Search for the cell housing the specified text and yield its (x, y) center coordinate. 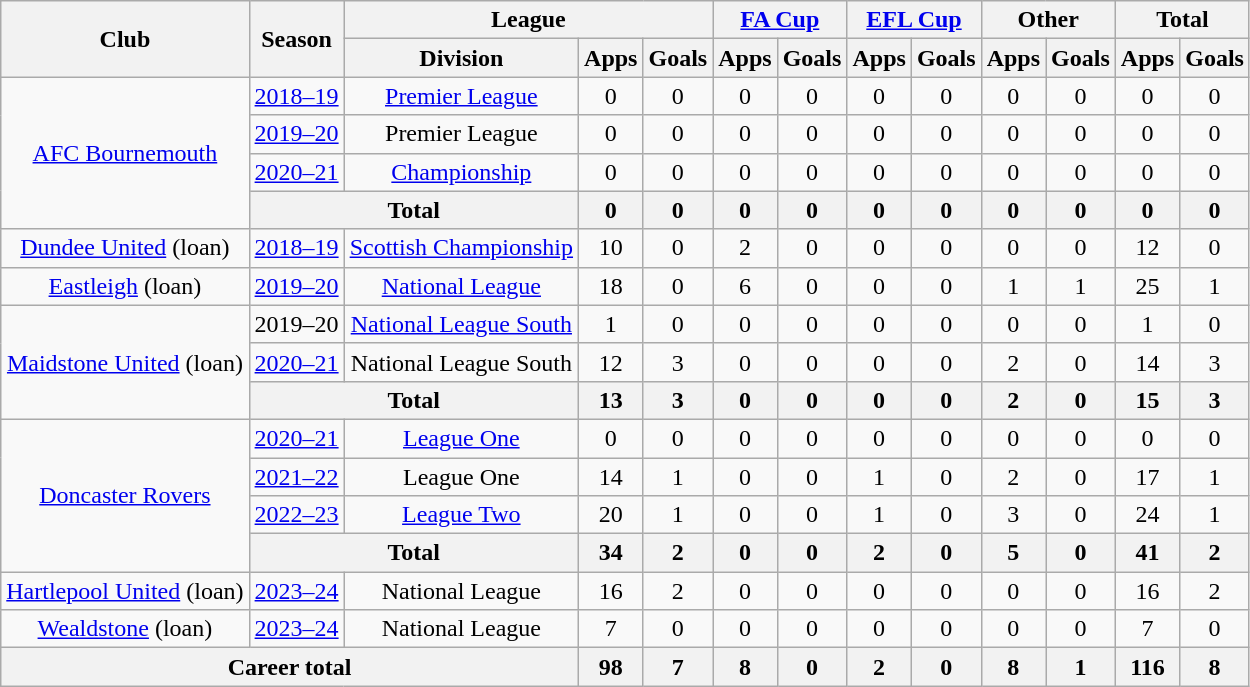
AFC Bournemouth (125, 153)
Hartlepool United (loan) (125, 591)
15 (1147, 400)
13 (611, 400)
25 (1147, 286)
League (528, 20)
116 (1147, 667)
Dundee United (loan) (125, 248)
98 (611, 667)
2022–23 (296, 515)
Scottish Championship (461, 248)
Division (461, 58)
10 (611, 248)
24 (1147, 515)
34 (611, 553)
Other (1048, 20)
18 (611, 286)
2021–22 (296, 477)
Wealdstone (loan) (125, 629)
Doncaster Rovers (125, 495)
41 (1147, 553)
FA Cup (780, 20)
League Two (461, 515)
EFL Cup (914, 20)
20 (611, 515)
Career total (290, 667)
5 (1013, 553)
Eastleigh (loan) (125, 286)
Club (125, 39)
6 (745, 286)
Championship (461, 172)
17 (1147, 477)
Season (296, 39)
Maidstone United (loan) (125, 362)
